Extract the (x, y) coordinate from the center of the cell holding the provided text.  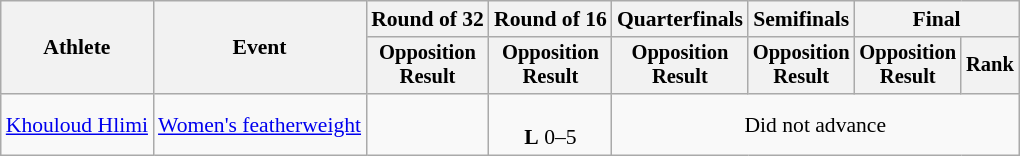
Khouloud Hlimi (77, 124)
Did not advance (816, 124)
Women's featherweight (260, 124)
Event (260, 48)
Quarterfinals (680, 19)
Round of 32 (428, 19)
Athlete (77, 48)
Semifinals (802, 19)
Round of 16 (550, 19)
Final (936, 19)
L 0–5 (550, 124)
Rank (990, 66)
